Detect which cell encompasses the target text, then output its (x, y) center coordinate. 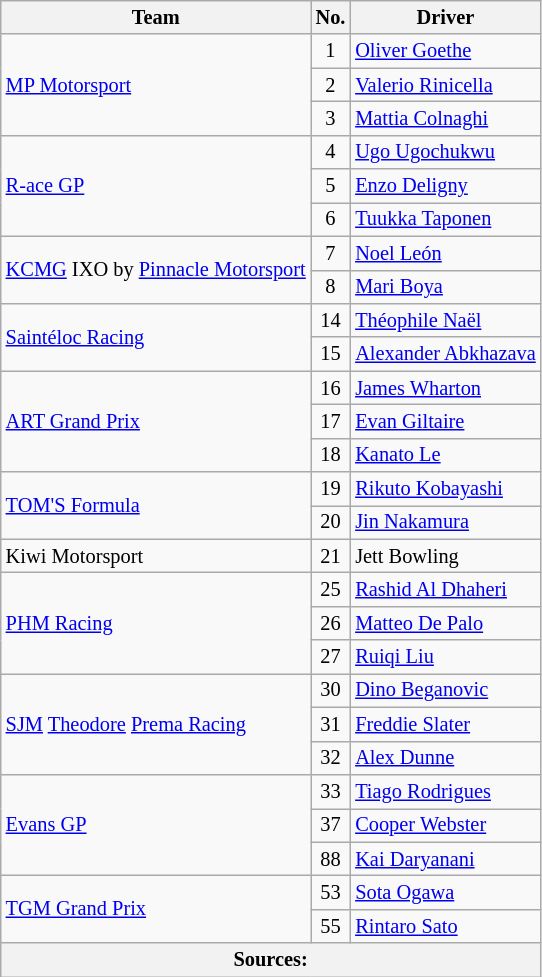
16 (331, 388)
26 (331, 623)
Théophile Naël (445, 320)
Alex Dunne (445, 758)
32 (331, 758)
Mari Boya (445, 287)
Kiwi Motorsport (156, 556)
SJM Theodore Prema Racing (156, 724)
8 (331, 287)
Matteo De Palo (445, 623)
Alexander Abkhazava (445, 354)
Rikuto Kobayashi (445, 489)
37 (331, 825)
Evans GP (156, 824)
Saintéloc Racing (156, 336)
Kai Daryanani (445, 859)
Sources: (271, 960)
James Wharton (445, 388)
Dino Beganovic (445, 690)
TGM Grand Prix (156, 908)
19 (331, 489)
15 (331, 354)
2 (331, 85)
30 (331, 690)
25 (331, 589)
14 (331, 320)
Cooper Webster (445, 825)
Valerio Rinicella (445, 85)
88 (331, 859)
27 (331, 657)
TOM'S Formula (156, 506)
ART Grand Prix (156, 422)
Oliver Goethe (445, 51)
55 (331, 926)
Mattia Colnaghi (445, 118)
Ugo Ugochukwu (445, 152)
Kanato Le (445, 455)
Tiago Rodrigues (445, 791)
5 (331, 186)
Tuukka Taponen (445, 219)
Jin Nakamura (445, 522)
Team (156, 17)
20 (331, 522)
Noel León (445, 253)
Rintaro Sato (445, 926)
Jett Bowling (445, 556)
No. (331, 17)
7 (331, 253)
3 (331, 118)
17 (331, 421)
Driver (445, 17)
1 (331, 51)
Rashid Al Dhaheri (445, 589)
KCMG IXO by Pinnacle Motorsport (156, 270)
6 (331, 219)
18 (331, 455)
53 (331, 892)
4 (331, 152)
33 (331, 791)
31 (331, 724)
Ruiqi Liu (445, 657)
MP Motorsport (156, 84)
PHM Racing (156, 622)
21 (331, 556)
Evan Giltaire (445, 421)
Sota Ogawa (445, 892)
Freddie Slater (445, 724)
R-ace GP (156, 186)
Enzo Deligny (445, 186)
